Scan for the cell matching the given text and deliver its [x, y] coordinate at center. 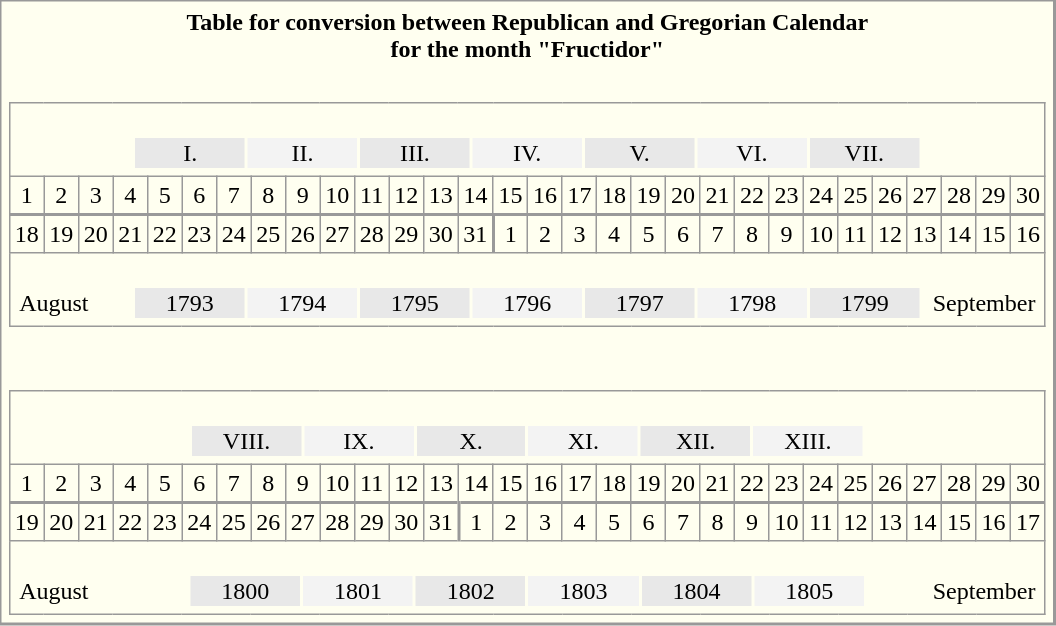
1793 [190, 303]
VII. [864, 153]
1797 [640, 303]
August 1800 1801 1802 1803 1804 1805 September [527, 578]
1804 [697, 591]
1805 [809, 591]
VIII. [246, 441]
1801 [358, 591]
1796 [526, 303]
VIII. IX. X. XI. XII. XIII. [527, 428]
V. [640, 153]
IV. [528, 153]
August 1793 1794 1795 1796 1797 1798 1799 September [527, 290]
I. [190, 153]
XII. [696, 441]
IX. [358, 441]
II. [302, 153]
1802 [471, 591]
I. II. III. IV. V. VI. VII. [527, 140]
1803 [584, 591]
VI. [752, 153]
XIII. [808, 441]
1798 [752, 303]
III. [414, 153]
Table for conversion between Republican and Gregorian Calendar for the month "Fructidor" [527, 36]
1799 [864, 303]
1800 [245, 591]
X. [470, 441]
1794 [302, 303]
XI. [584, 441]
1795 [414, 303]
